For the text-containing cell, return its midpoint in (x, y) coordinate format. 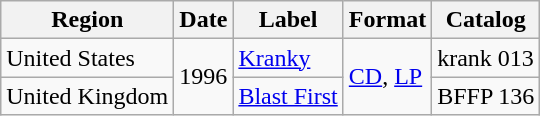
Format (387, 20)
krank 013 (486, 58)
CD, LP (387, 77)
BFFP 136 (486, 96)
Catalog (486, 20)
United Kingdom (88, 96)
Kranky (288, 58)
Label (288, 20)
United States (88, 58)
Region (88, 20)
1996 (204, 77)
Date (204, 20)
Blast First (288, 96)
